Determine the [X, Y] coordinate at the center of the cell enclosing the given text.  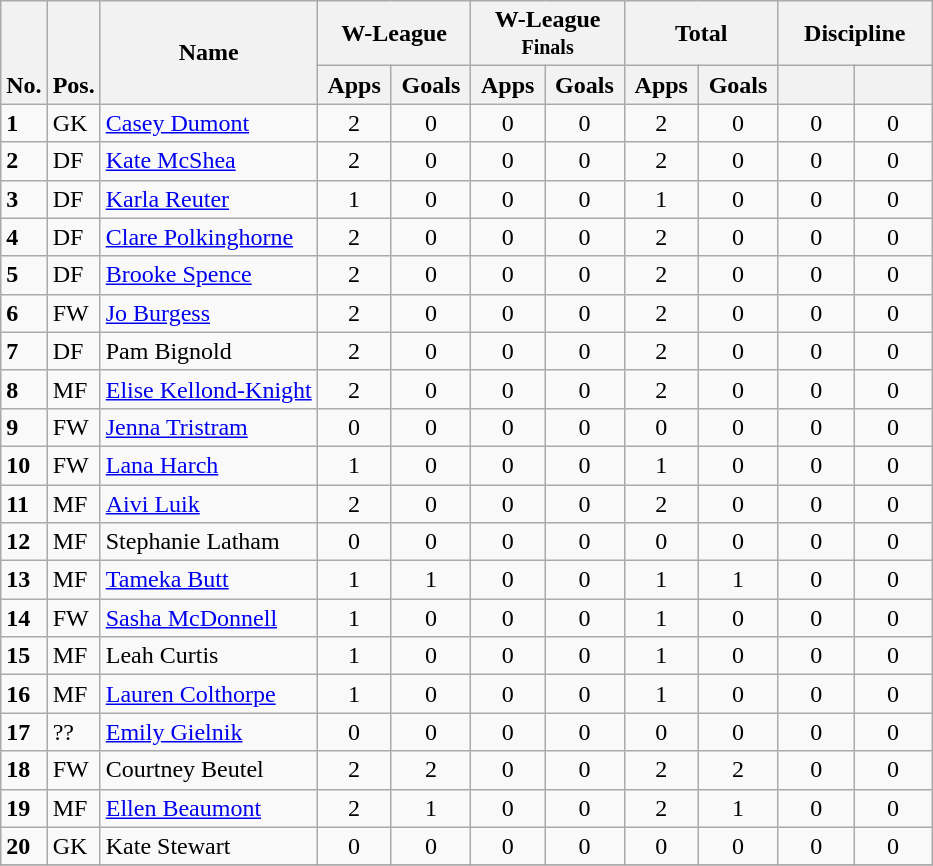
Casey Dumont [208, 123]
12 [24, 542]
Elise Kellond-Knight [208, 389]
Aivi Luik [208, 503]
Sasha McDonnell [208, 618]
W-League [394, 34]
4 [24, 237]
?? [74, 732]
Leah Curtis [208, 656]
6 [24, 313]
Ellen Beaumont [208, 808]
Name [208, 52]
Courtney Beutel [208, 770]
No. [24, 52]
Pos. [74, 52]
Brooke Spence [208, 275]
11 [24, 503]
Jo Burgess [208, 313]
20 [24, 846]
16 [24, 694]
14 [24, 618]
Lauren Colthorpe [208, 694]
Total [701, 34]
Jenna Tristram [208, 427]
10 [24, 465]
19 [24, 808]
Stephanie Latham [208, 542]
Lana Harch [208, 465]
Kate McShea [208, 161]
Kate Stewart [208, 846]
15 [24, 656]
Tameka Butt [208, 580]
Emily Gielnik [208, 732]
7 [24, 351]
Karla Reuter [208, 199]
8 [24, 389]
3 [24, 199]
9 [24, 427]
Clare Polkinghorne [208, 237]
Discipline [855, 34]
13 [24, 580]
Pam Bignold [208, 351]
17 [24, 732]
5 [24, 275]
W-LeagueFinals [548, 34]
18 [24, 770]
